Scan for the cell matching the given text and deliver its (x, y) coordinate at center. 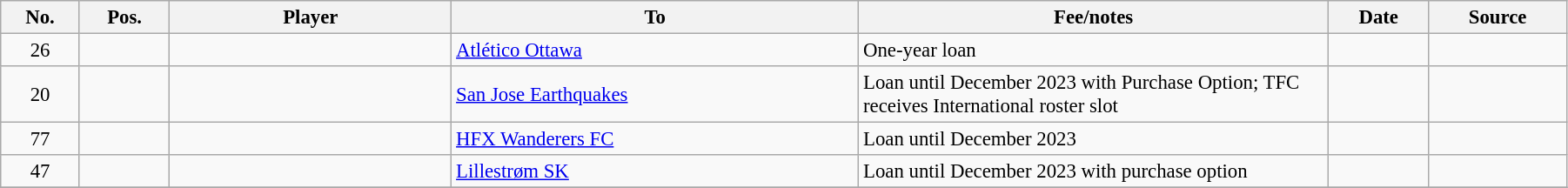
Player (311, 17)
47 (40, 171)
26 (40, 50)
San Jose Earthquakes (655, 94)
Loan until December 2023 (1094, 139)
Loan until December 2023 with purchase option (1094, 171)
20 (40, 94)
One-year loan (1094, 50)
HFX Wanderers FC (655, 139)
Source (1498, 17)
Atlético Ottawa (655, 50)
Date (1378, 17)
No. (40, 17)
Lillestrøm SK (655, 171)
77 (40, 139)
Loan until December 2023 with Purchase Option; TFC receives International roster slot (1094, 94)
To (655, 17)
Fee/notes (1094, 17)
Pos. (124, 17)
